Search for the cell housing the specified text and yield its [x, y] center coordinate. 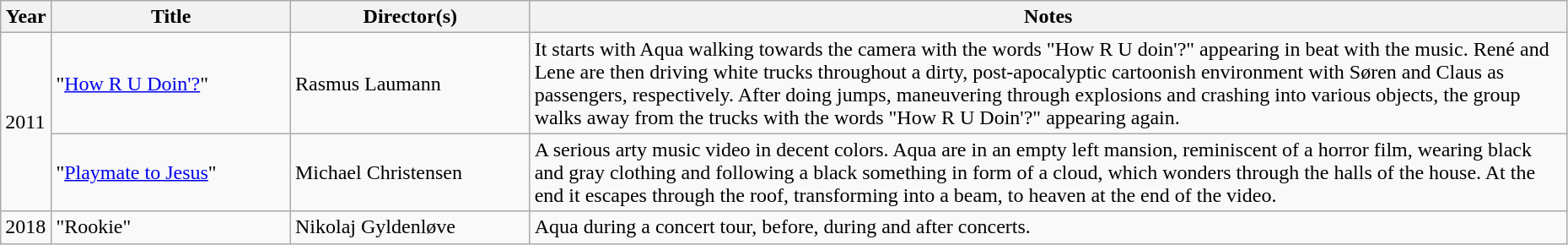
Rasmus Laumann [410, 83]
Title [171, 17]
"Playmate to Jesus" [171, 172]
"How R U Doin'?" [171, 83]
2018 [26, 227]
Notes [1048, 17]
"Rookie" [171, 227]
Aqua during a concert tour, before, during and after concerts. [1048, 227]
2011 [26, 122]
Nikolaj Gyldenløve [410, 227]
Year [26, 17]
Director(s) [410, 17]
Michael Christensen [410, 172]
